For the text-containing cell, return its midpoint in [X, Y] coordinate format. 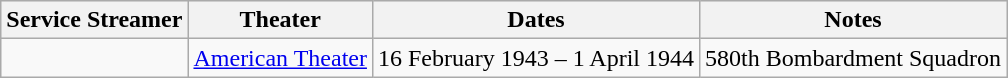
Notes [854, 20]
16 February 1943 – 1 April 1944 [536, 58]
Theater [280, 20]
580th Bombardment Squadron [854, 58]
American Theater [280, 58]
Service Streamer [94, 20]
Dates [536, 20]
